Return the [x, y] coordinate for the center point of the cell that contains the specified text.  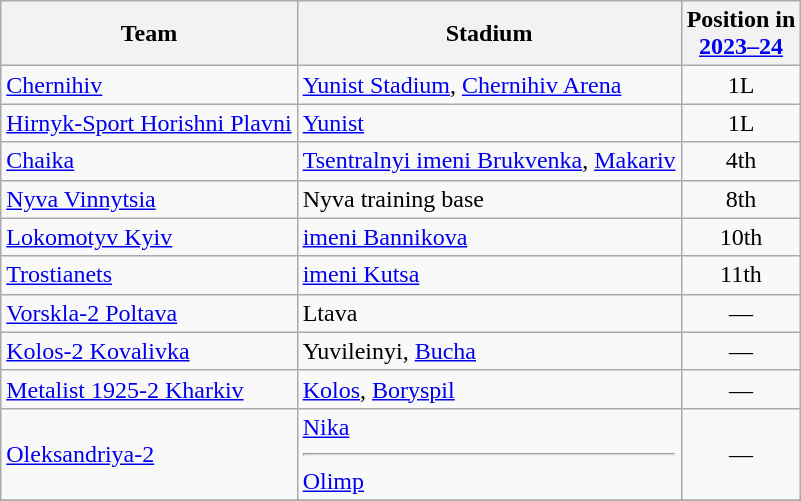
Stadium [489, 34]
Metalist 1925-2 Kharkiv [149, 389]
Team [149, 34]
Position in2023–24 [741, 34]
Lokomotyv Kyiv [149, 237]
Yunist [489, 123]
imeni Bannikova [489, 237]
Hirnyk-Sport Horishni Plavni [149, 123]
Ltava [489, 313]
Kolos, Boryspil [489, 389]
10th [741, 237]
imeni Kutsa [489, 275]
Chernihiv [149, 85]
Kolos-2 Kovalivka [149, 351]
Nyva Vinnytsia [149, 199]
Yunist Stadium, Chernihiv Arena [489, 85]
Yuvileinyi, Bucha [489, 351]
Vorskla-2 Poltava [149, 313]
NikaOlimp [489, 454]
Chaika [149, 161]
Tsentralnyi imeni Brukvenka, Makariv [489, 161]
4th [741, 161]
11th [741, 275]
Trostianets [149, 275]
Nyva training base [489, 199]
Oleksandriya-2 [149, 454]
8th [741, 199]
